Locate the cell with the specified text and output its [X, Y] center coordinate. 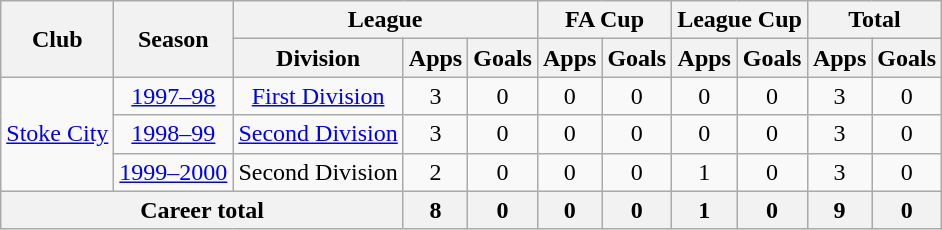
1997–98 [174, 96]
Division [318, 58]
Club [58, 39]
League Cup [740, 20]
Total [874, 20]
League [386, 20]
1998–99 [174, 134]
Career total [202, 210]
FA Cup [604, 20]
9 [839, 210]
Stoke City [58, 134]
1999–2000 [174, 172]
8 [435, 210]
Season [174, 39]
First Division [318, 96]
2 [435, 172]
